Output the (x, y) coordinate of the center of the cell containing the given text.  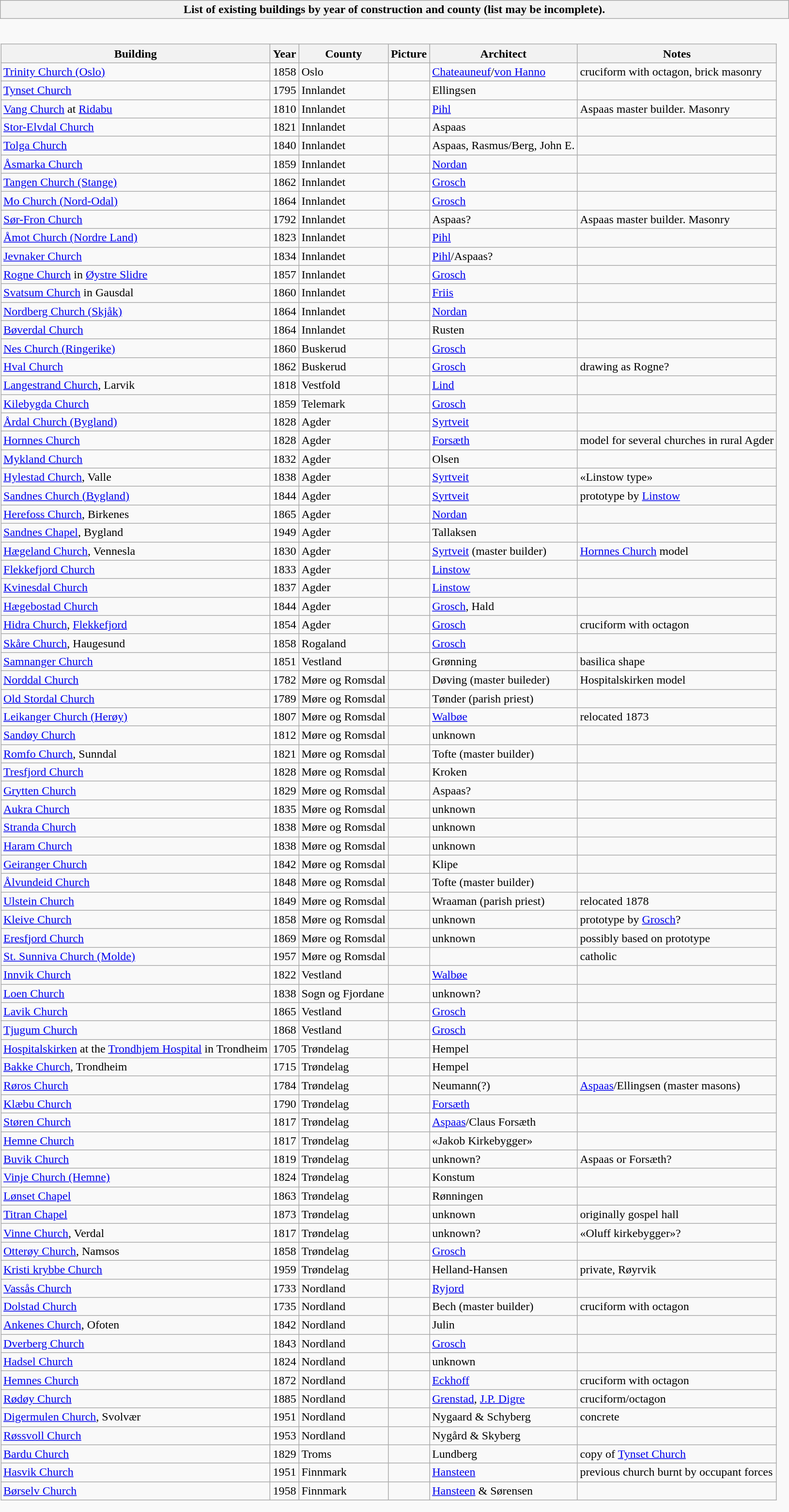
Grytten Church (136, 791)
Herefoss Church, Birkenes (136, 514)
1705 (285, 1049)
Nordberg Church (Skjåk) (136, 311)
Kilebygda Church (136, 403)
Røssvoll Church (136, 1436)
Aukra Church (136, 809)
Røros Church (136, 1085)
1807 (285, 717)
1822 (285, 975)
Grønning (504, 661)
1953 (285, 1436)
relocated 1878 (677, 901)
Hansteen (504, 1472)
Olsen (504, 459)
Kvinesdal Church (136, 588)
Nygård & Skyberg (504, 1436)
1872 (285, 1380)
Jevnaker Church (136, 256)
Building (136, 53)
Tønder (parish priest) (504, 699)
Norddal Church (136, 680)
Vinje Church (Hemne) (136, 1177)
Kristi krybbe Church (136, 1269)
Bakke Church, Trondheim (136, 1067)
1835 (285, 809)
Oslo (343, 72)
Sør-Fron Church (136, 219)
Notes (677, 53)
Sandnes Chapel, Bygland (136, 533)
Grosch, Hald (504, 606)
Picture (409, 53)
catholic (677, 956)
Hval Church (136, 367)
Aspaas/Claus Forsæth (504, 1122)
Hemnes Church (136, 1380)
1848 (285, 883)
model for several churches in rural Agder (677, 441)
Hylestad Church, Valle (136, 477)
Eckhoff (504, 1380)
copy of Tynset Church (677, 1454)
Tynset Church (136, 90)
1795 (285, 90)
Sogn og Fjordane (343, 993)
Samnanger Church (136, 661)
drawing as Rogne? (677, 367)
1819 (285, 1159)
Troms (343, 1454)
Rødøy Church (136, 1399)
Neumann(?) (504, 1085)
Mo Church (Nord-Odal) (136, 201)
Eresfjord Church (136, 938)
County (343, 53)
Mykland Church (136, 459)
Architect (504, 53)
1830 (285, 551)
Ellingsen (504, 90)
Dolstad Church (136, 1307)
Konstum (504, 1177)
«Linstow type» (677, 477)
Aspaas, Rasmus/Berg, John E. (504, 146)
Vang Church at Ridabu (136, 109)
Stor-Elvdal Church (136, 127)
Langestrand Church, Larvik (136, 385)
Tolga Church (136, 146)
originally gospel hall (677, 1214)
private, Røyrvik (677, 1269)
1949 (285, 533)
1784 (285, 1085)
1840 (285, 146)
List of existing buildings by year of construction and county (list may be incomplete). (394, 10)
Lønset Chapel (136, 1196)
Hidra Church, Flekkefjord (136, 625)
Klipe (504, 864)
1832 (285, 459)
Ulstein Church (136, 901)
Svatsum Church in Gausdal (136, 293)
Syrtveit (master builder) (504, 551)
Hadsel Church (136, 1362)
prototype by Linstow (677, 496)
Telemark (343, 403)
Sandnes Church (Bygland) (136, 496)
1834 (285, 256)
1854 (285, 625)
1833 (285, 569)
Innvik Church (136, 975)
1869 (285, 938)
Bardu Church (136, 1454)
1733 (285, 1288)
Hægebostad Church (136, 606)
Rønningen (504, 1196)
1851 (285, 661)
1868 (285, 1030)
Ålvundeid Church (136, 883)
Årdal Church (Bygland) (136, 422)
1782 (285, 680)
possibly based on prototype (677, 938)
Bech (master builder) (504, 1307)
1818 (285, 385)
Hansteen & Sørensen (504, 1491)
Kleive Church (136, 919)
Børselv Church (136, 1491)
1849 (285, 901)
Leikanger Church (Herøy) (136, 717)
1958 (285, 1491)
Åmot Church (Nordre Land) (136, 238)
1957 (285, 956)
Åsmarka Church (136, 164)
Nes Church (Ringerike) (136, 348)
Lind (504, 385)
Titran Chapel (136, 1214)
Rusten (504, 330)
1873 (285, 1214)
Year (285, 53)
Lavik Church (136, 1012)
Hornnes Church model (677, 551)
Hospitalskirken at the Trondhjem Hospital in Trondheim (136, 1049)
Romfo Church, Sunndal (136, 754)
Vestfold (343, 385)
Stranda Church (136, 827)
Døving (master buileder) (504, 680)
1792 (285, 219)
Tjugum Church (136, 1030)
1810 (285, 109)
Dverberg Church (136, 1344)
Tangen Church (Stange) (136, 183)
relocated 1873 (677, 717)
Kroken (504, 772)
Klæbu Church (136, 1104)
prototype by Grosch? (677, 919)
Julin (504, 1325)
Hospitalskirken model (677, 680)
Rogaland (343, 643)
1812 (285, 735)
Friis (504, 293)
Helland-Hansen (504, 1269)
Aspaas/Ellingsen (master masons) (677, 1085)
Haram Church (136, 846)
Loen Church (136, 993)
Wraaman (parish priest) (504, 901)
Lundberg (504, 1454)
Bøverdal Church (136, 330)
1823 (285, 238)
1789 (285, 699)
Skåre Church, Haugesund (136, 643)
Nygaard & Schyberg (504, 1417)
Flekkefjord Church (136, 569)
Pihl/Aspaas? (504, 256)
Tallaksen (504, 533)
cruciform with octagon, brick masonry (677, 72)
St. Sunniva Church (Molde) (136, 956)
«Oluff kirkebygger»? (677, 1233)
Chateauneuf/von Hanno (504, 72)
1837 (285, 588)
1857 (285, 275)
Hemne Church (136, 1141)
Hasvik Church (136, 1472)
Rogne Church in Øystre Slidre (136, 275)
Old Stordal Church (136, 699)
Otterøy Church, Namsos (136, 1251)
Hornnes Church (136, 441)
«Jakob Kirkebygger» (504, 1141)
Støren Church (136, 1122)
Hægeland Church, Vennesla (136, 551)
cruciform/octagon (677, 1399)
Grenstad, J.P. Digre (504, 1399)
1885 (285, 1399)
1735 (285, 1307)
Ryjord (504, 1288)
1715 (285, 1067)
Vinne Church, Verdal (136, 1233)
Buvik Church (136, 1159)
Vassås Church (136, 1288)
1790 (285, 1104)
1959 (285, 1269)
Aspaas (504, 127)
Sandøy Church (136, 735)
Ankenes Church, Ofoten (136, 1325)
Geiranger Church (136, 864)
previous church burnt by occupant forces (677, 1472)
Trinity Church (Oslo) (136, 72)
1863 (285, 1196)
concrete (677, 1417)
Aspaas or Forsæth? (677, 1159)
1843 (285, 1344)
basilica shape (677, 661)
Tresfjord Church (136, 772)
Digermulen Church, Svolvær (136, 1417)
